Pinpoint the cell where the given text exists, returning its (x, y) midpoint coordinate. 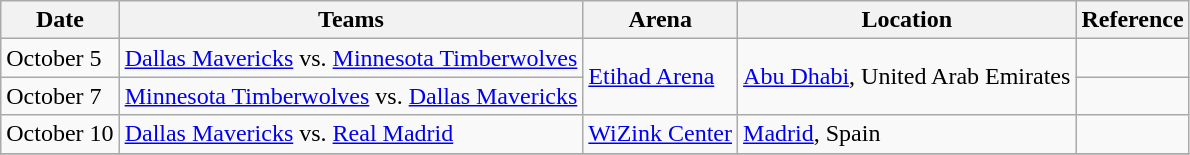
Teams (351, 20)
Etihad Arena (660, 77)
Dallas Mavericks vs. Minnesota Timberwolves (351, 58)
Minnesota Timberwolves vs. Dallas Mavericks (351, 96)
October 5 (60, 58)
Dallas Mavericks vs. Real Madrid (351, 134)
WiZink Center (660, 134)
Reference (1132, 20)
October 7 (60, 96)
Abu Dhabi, United Arab Emirates (907, 77)
Arena (660, 20)
Location (907, 20)
Date (60, 20)
Madrid, Spain (907, 134)
October 10 (60, 134)
